Pinpoint the cell where the given text exists, returning its (X, Y) midpoint coordinate. 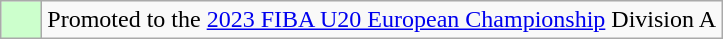
Promoted to the 2023 FIBA U20 European Championship Division A (382, 20)
